For the text-containing cell, return its midpoint in [x, y] coordinate format. 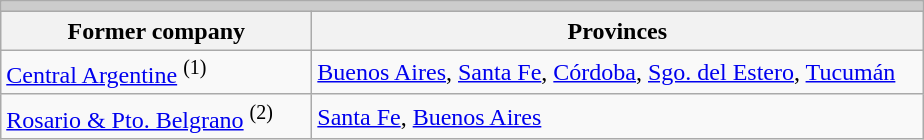
Central Argentine (1) [156, 72]
Rosario & Pto. Belgrano (2) [156, 116]
Provinces [618, 31]
Santa Fe, Buenos Aires [618, 116]
Buenos Aires, Santa Fe, Córdoba, Sgo. del Estero, Tucumán [618, 72]
Former company [156, 31]
